Detect which cell encompasses the target text, then output its [x, y] center coordinate. 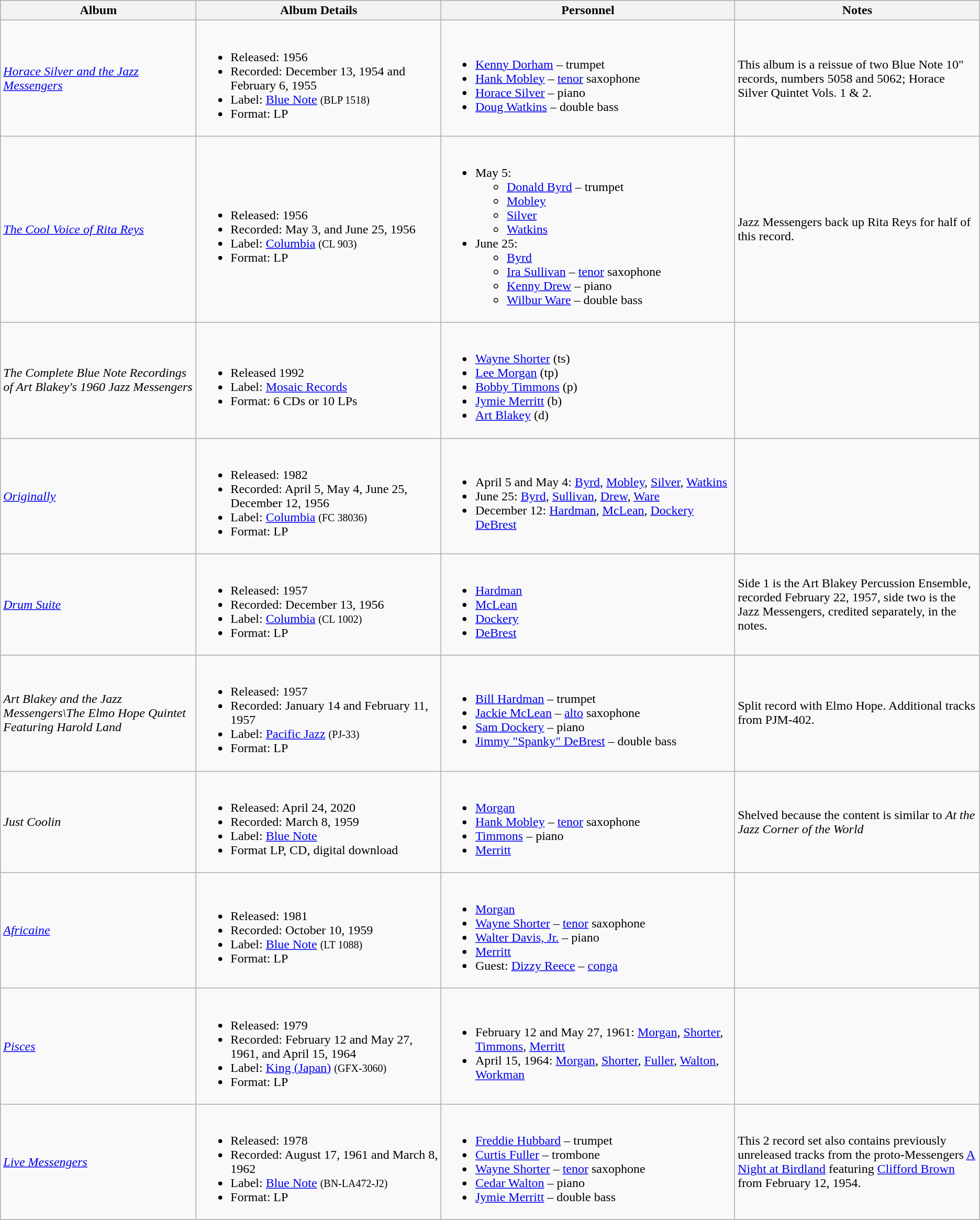
The Complete Blue Note Recordings of Art Blakey's 1960 Jazz Messengers [98, 380]
Released: 1982Recorded: April 5, May 4, June 25, December 12, 1956Label: Columbia (FC 38036)Format: LP [319, 496]
Originally [98, 496]
Bill Hardman – trumpetJackie McLean – alto saxophoneSam Dockery – pianoJimmy "Spanky" DeBrest – double bass [587, 713]
Notes [857, 10]
Kenny Dorham – trumpetHank Mobley – tenor saxophoneHorace Silver – pianoDoug Watkins – double bass [587, 79]
Side 1 is the Art Blakey Percussion Ensemble, recorded February 22, 1957, side two is the Jazz Messengers, credited separately, in the notes. [857, 605]
The Cool Voice of Rita Reys [98, 229]
Shelved because the content is similar to At the Jazz Corner of the World [857, 822]
MorganHank Mobley – tenor saxophoneTimmons – pianoMerritt [587, 822]
MorganWayne Shorter – tenor saxophoneWalter Davis, Jr. – pianoMerrittGuest: Dizzy Reece – conga [587, 931]
Wayne Shorter (ts)Lee Morgan (tp)Bobby Timmons (p)Jymie Merritt (b)Art Blakey (d) [587, 380]
Released: 1981Recorded: October 10, 1959Label: Blue Note (LT 1088)Format: LP [319, 931]
Africaine [98, 931]
Released: 1957Recorded: December 13, 1956Label: Columbia (CL 1002)Format: LP [319, 605]
Horace Silver and the Jazz Messengers [98, 79]
Pisces [98, 1046]
HardmanMcLeanDockeryDeBrest [587, 605]
Personnel [587, 10]
Released 1992Label: Mosaic RecordsFormat: 6 CDs or 10 LPs [319, 380]
Released: 1978Recorded: August 17, 1961 and March 8, 1962Label: Blue Note (BN-LA472-J2)Format: LP [319, 1162]
April 5 and May 4: Byrd, Mobley, Silver, WatkinsJune 25: Byrd, Sullivan, Drew, WareDecember 12: Hardman, McLean, Dockery DeBrest [587, 496]
Freddie Hubbard – trumpetCurtis Fuller – tromboneWayne Shorter – tenor saxophoneCedar Walton – pianoJymie Merritt – double bass [587, 1162]
May 5:Donald Byrd – trumpetMobleySilverWatkinsJune 25:ByrdIra Sullivan – tenor saxophoneKenny Drew – pianoWilbur Ware – double bass [587, 229]
Album Details [319, 10]
February 12 and May 27, 1961: Morgan, Shorter, Timmons, MerrittApril 15, 1964: Morgan, Shorter, Fuller, Walton, Workman [587, 1046]
Album [98, 10]
Split record with Elmo Hope. Additional tracks from PJM-402. [857, 713]
Live Messengers [98, 1162]
Released: 1957Recorded: January 14 and February 11, 1957Label: Pacific Jazz (PJ-33)Format: LP [319, 713]
This album is a reissue of two Blue Note 10" records, numbers 5058 and 5062; Horace Silver Quintet Vols. 1 & 2. [857, 79]
Just Coolin [98, 822]
Released: 1956Recorded: May 3, and June 25, 1956Label: Columbia (CL 903)Format: LP [319, 229]
Drum Suite [98, 605]
Released: 1956Recorded: December 13, 1954 and February 6, 1955Label: Blue Note (BLP 1518)Format: LP [319, 79]
Art Blakey and the Jazz Messengers\The Elmo Hope Quintet Featuring Harold Land [98, 713]
Released: 1979Recorded: February 12 and May 27, 1961, and April 15, 1964Label: King (Japan) (GFX-3060)Format: LP [319, 1046]
Jazz Messengers back up Rita Reys for half of this record. [857, 229]
Released: April 24, 2020Recorded: March 8, 1959Label: Blue NoteFormat LP, CD, digital download [319, 822]
